Search for the cell housing the specified text and yield its [x, y] center coordinate. 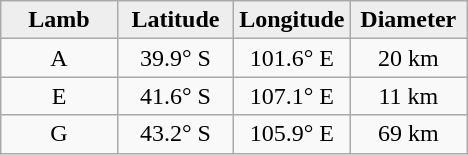
E [59, 96]
107.1° E [292, 96]
A [59, 58]
69 km [408, 134]
43.2° S [175, 134]
Longitude [292, 20]
105.9° E [292, 134]
39.9° S [175, 58]
Diameter [408, 20]
11 km [408, 96]
Latitude [175, 20]
G [59, 134]
Lamb [59, 20]
20 km [408, 58]
101.6° E [292, 58]
41.6° S [175, 96]
